Extract the (X, Y) coordinate from the center of the cell holding the provided text.  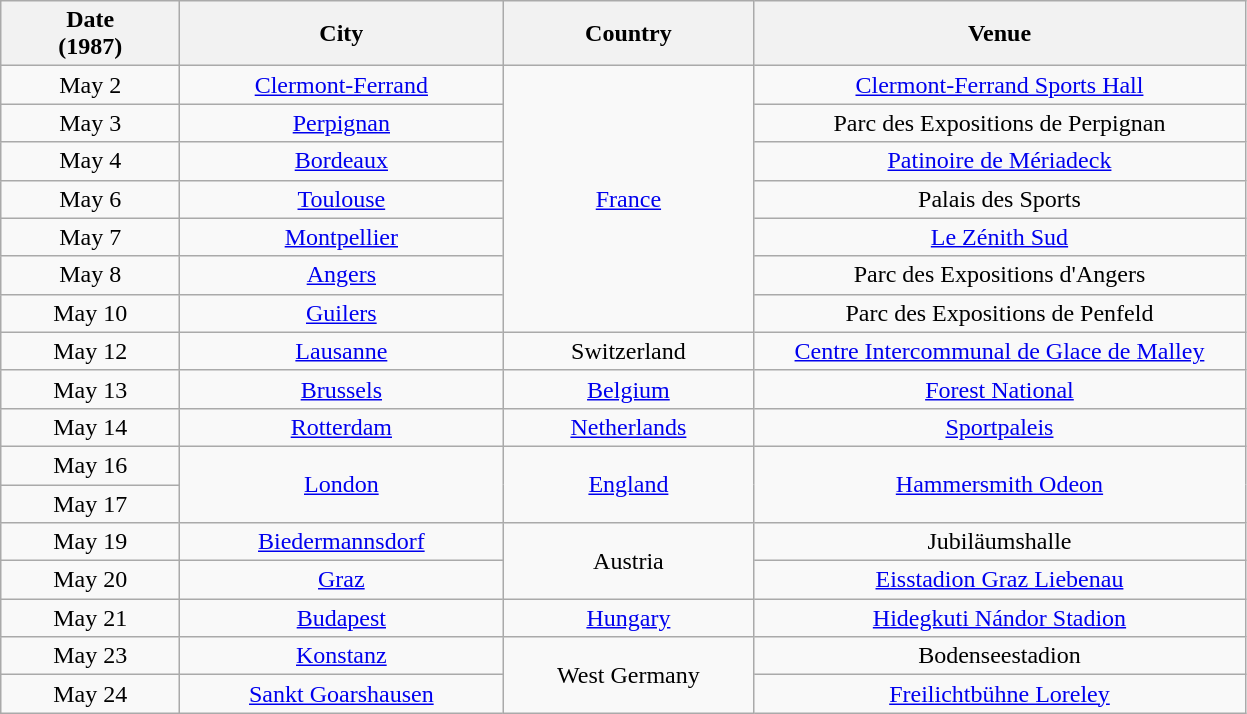
Parc des Expositions de Penfeld (1000, 313)
England (628, 484)
City (342, 34)
Rotterdam (342, 427)
Graz (342, 580)
Bordeaux (342, 161)
Brussels (342, 389)
France (628, 199)
May 19 (90, 542)
May 2 (90, 85)
Perpignan (342, 123)
Freilichtbühne Loreley (1000, 694)
Sportpaleis (1000, 427)
May 23 (90, 656)
May 4 (90, 161)
May 8 (90, 275)
Forest National (1000, 389)
May 3 (90, 123)
Eisstadion Graz Liebenau (1000, 580)
Angers (342, 275)
May 6 (90, 199)
Parc des Expositions de Perpignan (1000, 123)
May 10 (90, 313)
Parc des Expositions d'Angers (1000, 275)
Patinoire de Mériadeck (1000, 161)
Hammersmith Odeon (1000, 484)
Venue (1000, 34)
Montpellier (342, 237)
Netherlands (628, 427)
London (342, 484)
Le Zénith Sud (1000, 237)
Centre Intercommunal de Glace de Malley (1000, 351)
Country (628, 34)
Toulouse (342, 199)
West Germany (628, 675)
May 13 (90, 389)
May 14 (90, 427)
Clermont-Ferrand (342, 85)
Hungary (628, 618)
Sankt Goarshausen (342, 694)
Bodenseestadion (1000, 656)
May 21 (90, 618)
Hidegkuti Nándor Stadion (1000, 618)
Lausanne (342, 351)
Biedermannsdorf (342, 542)
May 17 (90, 503)
May 12 (90, 351)
Switzerland (628, 351)
Guilers (342, 313)
Austria (628, 561)
May 20 (90, 580)
Palais des Sports (1000, 199)
Budapest (342, 618)
Konstanz (342, 656)
Jubiläumshalle (1000, 542)
Date(1987) (90, 34)
Clermont-Ferrand Sports Hall (1000, 85)
May 7 (90, 237)
Belgium (628, 389)
May 24 (90, 694)
May 16 (90, 465)
